Determine the (X, Y) coordinate at the center of the cell enclosing the given text.  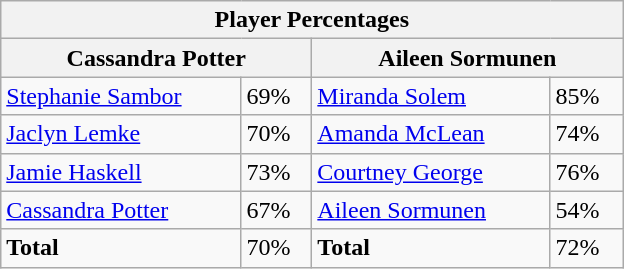
Amanda McLean (431, 134)
69% (276, 96)
Stephanie Sambor (121, 96)
Player Percentages (312, 20)
73% (276, 172)
72% (586, 248)
67% (276, 210)
Jamie Haskell (121, 172)
Jaclyn Lemke (121, 134)
76% (586, 172)
Courtney George (431, 172)
54% (586, 210)
85% (586, 96)
Miranda Solem (431, 96)
74% (586, 134)
